Identify which cell holds the provided text, then report its (X, Y) central coordinate. 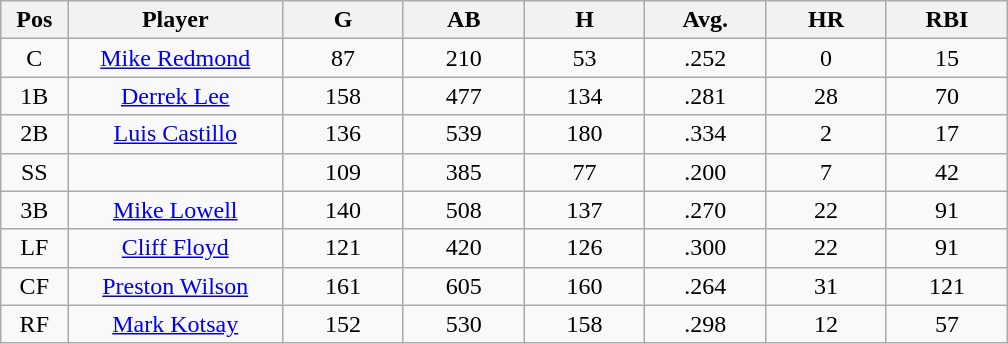
.281 (706, 96)
12 (826, 324)
Preston Wilson (176, 286)
28 (826, 96)
Pos (34, 20)
Avg. (706, 20)
.270 (706, 210)
0 (826, 58)
Player (176, 20)
420 (464, 248)
180 (584, 134)
SS (34, 172)
.200 (706, 172)
136 (344, 134)
Mark Kotsay (176, 324)
Cliff Floyd (176, 248)
1B (34, 96)
57 (946, 324)
17 (946, 134)
109 (344, 172)
137 (584, 210)
HR (826, 20)
134 (584, 96)
Mike Redmond (176, 58)
Luis Castillo (176, 134)
LF (34, 248)
539 (464, 134)
.252 (706, 58)
140 (344, 210)
161 (344, 286)
C (34, 58)
H (584, 20)
3B (34, 210)
53 (584, 58)
152 (344, 324)
70 (946, 96)
31 (826, 286)
2B (34, 134)
AB (464, 20)
126 (584, 248)
RBI (946, 20)
RF (34, 324)
2 (826, 134)
.334 (706, 134)
CF (34, 286)
530 (464, 324)
160 (584, 286)
210 (464, 58)
.264 (706, 286)
385 (464, 172)
477 (464, 96)
508 (464, 210)
7 (826, 172)
Mike Lowell (176, 210)
.300 (706, 248)
42 (946, 172)
Derrek Lee (176, 96)
77 (584, 172)
.298 (706, 324)
15 (946, 58)
G (344, 20)
87 (344, 58)
605 (464, 286)
